For the text-containing cell, return its midpoint in (X, Y) coordinate format. 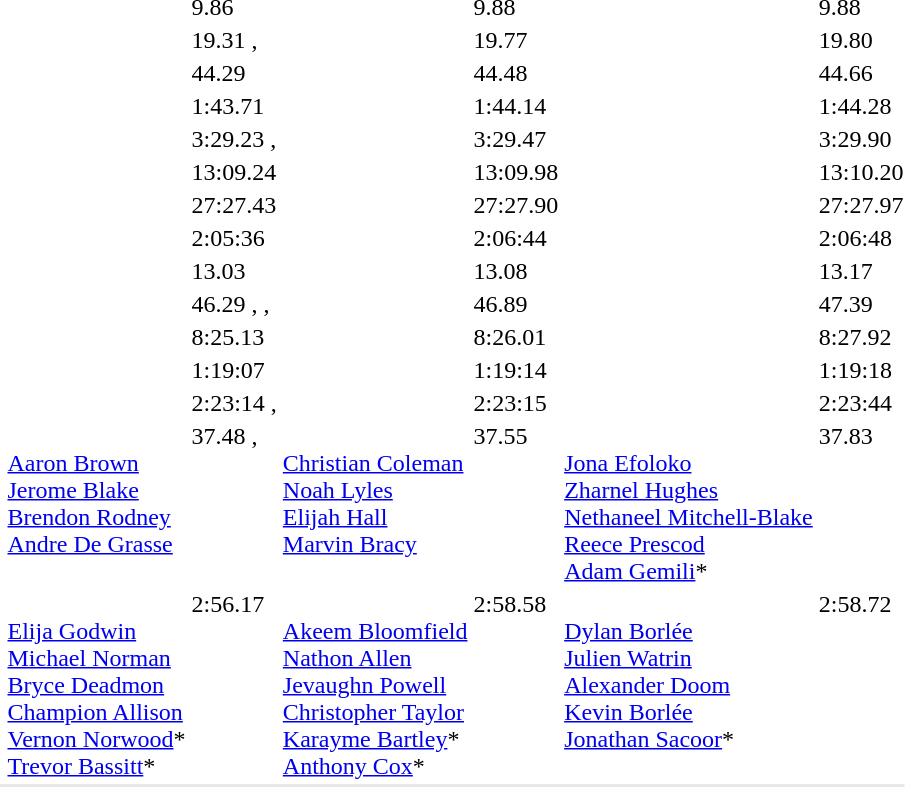
13:09.98 (516, 172)
2:58.58 (516, 685)
13.08 (516, 271)
27:27.97 (861, 205)
Jona EfolokoZharnel HughesNethaneel Mitchell-BlakeReece PrescodAdam Gemili* (689, 504)
1:44.14 (516, 106)
13.17 (861, 271)
19.31 , (234, 40)
19.80 (861, 40)
47.39 (861, 304)
Christian ColemanNoah LylesElijah HallMarvin Bracy (375, 504)
1:19:14 (516, 370)
44.48 (516, 73)
2:56.17 (234, 685)
2:58.72 (861, 685)
Elija GodwinMichael NormanBryce DeadmonChampion AllisonVernon Norwood*Trevor Bassitt* (96, 685)
13.03 (234, 271)
8:25.13 (234, 337)
8:26.01 (516, 337)
13:09.24 (234, 172)
2:06:44 (516, 238)
37.83 (861, 504)
46.29 , , (234, 304)
3:29.23 , (234, 139)
37.55 (516, 504)
27:27.43 (234, 205)
1:44.28 (861, 106)
44.66 (861, 73)
Akeem Bloomfield Nathon AllenJevaughn PowellChristopher TaylorKarayme Bartley*Anthony Cox* (375, 685)
44.29 (234, 73)
37.48 , (234, 504)
3:29.47 (516, 139)
13:10.20 (861, 172)
8:27.92 (861, 337)
2:06:48 (861, 238)
19.77 (516, 40)
1:19:18 (861, 370)
3:29.90 (861, 139)
2:05:36 (234, 238)
1:43.71 (234, 106)
Dylan BorléeJulien WatrinAlexander DoomKevin BorléeJonathan Sacoor* (689, 685)
2:23:44 (861, 403)
2:23:14 , (234, 403)
46.89 (516, 304)
27:27.90 (516, 205)
Aaron BrownJerome BlakeBrendon RodneyAndre De Grasse (96, 504)
1:19:07 (234, 370)
2:23:15 (516, 403)
